Capture the cell that displays the provided text and extract its (X, Y) central coordinate. 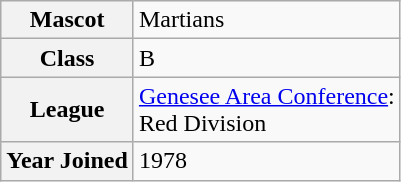
League (68, 110)
Year Joined (68, 161)
1978 (266, 161)
Martians (266, 20)
Genesee Area Conference: Red Division (266, 110)
Mascot (68, 20)
B (266, 58)
Class (68, 58)
